Capture the cell that displays the provided text and extract its (x, y) central coordinate. 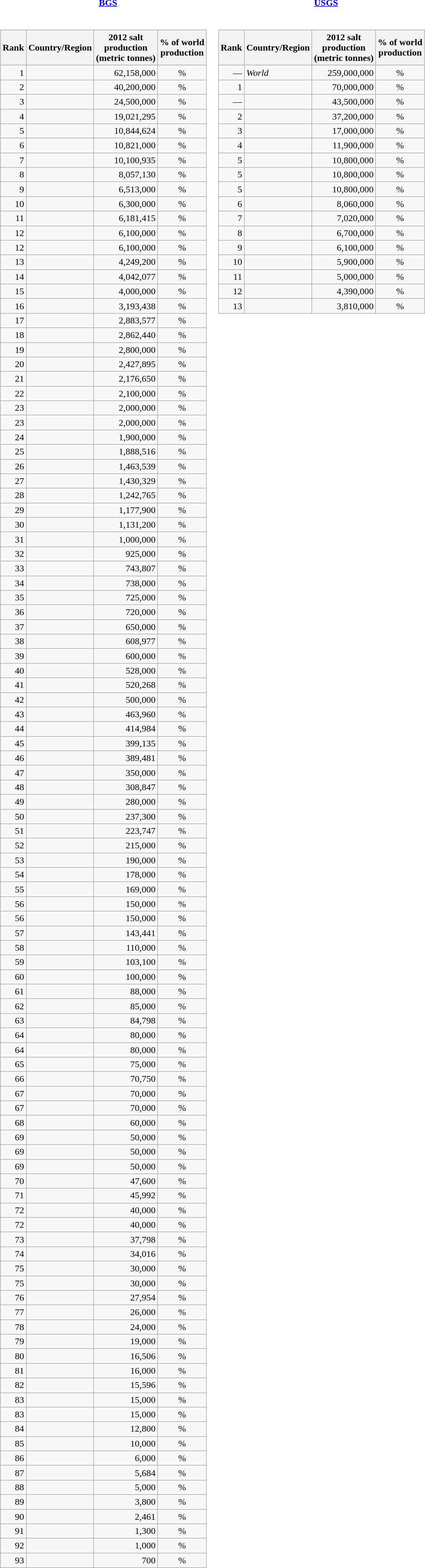
5,900,000 (344, 262)
11,900,000 (344, 146)
15 (13, 291)
43,500,000 (344, 102)
37 (13, 627)
31 (13, 539)
90 (13, 1516)
80 (13, 1356)
12,800 (126, 1429)
39 (13, 656)
60,000 (126, 1123)
58 (13, 948)
215,000 (126, 846)
7,020,000 (344, 218)
54 (13, 875)
2,883,577 (126, 320)
1,430,329 (126, 481)
237,300 (126, 817)
51 (13, 831)
190,000 (126, 860)
10,100,935 (126, 160)
1,242,765 (126, 495)
1,463,539 (126, 466)
10,000 (126, 1443)
29 (13, 510)
4,000,000 (126, 291)
66 (13, 1079)
19,000 (126, 1342)
34 (13, 583)
6,000 (126, 1458)
19,021,295 (126, 116)
78 (13, 1327)
280,000 (126, 802)
4,249,200 (126, 262)
91 (13, 1531)
89 (13, 1502)
82 (13, 1385)
63 (13, 1020)
16,000 (126, 1371)
4,390,000 (344, 291)
24,000 (126, 1327)
24,500,000 (126, 102)
500,000 (126, 700)
2,461 (126, 1516)
20 (13, 364)
45,992 (126, 1196)
33 (13, 568)
50 (13, 817)
37,200,000 (344, 116)
35 (13, 598)
399,135 (126, 743)
79 (13, 1342)
19 (13, 350)
223,747 (126, 831)
414,984 (126, 729)
40 (13, 671)
88,000 (126, 991)
650,000 (126, 627)
86 (13, 1458)
2,176,650 (126, 379)
70,000,000 (344, 87)
2,800,000 (126, 350)
17,000,000 (344, 131)
32 (13, 554)
18 (13, 335)
76 (13, 1298)
1,131,200 (126, 525)
62,158,000 (126, 72)
26 (13, 466)
75,000 (126, 1064)
608,977 (126, 641)
700 (126, 1560)
6,513,000 (126, 189)
87 (13, 1473)
463,960 (126, 714)
73 (13, 1239)
16 (13, 306)
15,596 (126, 1385)
62 (13, 1006)
60 (13, 977)
10,844,624 (126, 131)
43 (13, 714)
74 (13, 1254)
85 (13, 1443)
27,954 (126, 1298)
1,900,000 (126, 437)
92 (13, 1546)
8,057,130 (126, 175)
World (278, 72)
57 (13, 933)
30 (13, 525)
24 (13, 437)
40,200,000 (126, 87)
1,000 (126, 1546)
1,000,000 (126, 539)
37,798 (126, 1239)
5,000 (126, 1487)
26,000 (126, 1312)
81 (13, 1371)
4,042,077 (126, 277)
3,810,000 (344, 306)
5,684 (126, 1473)
389,481 (126, 758)
925,000 (126, 554)
528,000 (126, 671)
52 (13, 846)
45 (13, 743)
93 (13, 1560)
350,000 (126, 773)
2,100,000 (126, 394)
84,798 (126, 1020)
61 (13, 991)
14 (13, 277)
27 (13, 481)
600,000 (126, 656)
3,193,438 (126, 306)
28 (13, 495)
743,807 (126, 568)
169,000 (126, 889)
48 (13, 787)
22 (13, 394)
71 (13, 1196)
70 (13, 1181)
738,000 (126, 583)
44 (13, 729)
6,181,415 (126, 218)
49 (13, 802)
308,847 (126, 787)
720,000 (126, 612)
143,441 (126, 933)
1,177,900 (126, 510)
65 (13, 1064)
100,000 (126, 977)
2,427,895 (126, 364)
17 (13, 320)
8,060,000 (344, 204)
42 (13, 700)
41 (13, 685)
84 (13, 1429)
10,821,000 (126, 146)
47 (13, 773)
55 (13, 889)
6,700,000 (344, 233)
3,800 (126, 1502)
25 (13, 452)
16,506 (126, 1356)
5,000,000 (344, 277)
70,750 (126, 1079)
38 (13, 641)
259,000,000 (344, 72)
110,000 (126, 948)
68 (13, 1123)
1,300 (126, 1531)
85,000 (126, 1006)
59 (13, 962)
520,268 (126, 685)
36 (13, 612)
53 (13, 860)
725,000 (126, 598)
47,600 (126, 1181)
103,100 (126, 962)
2,862,440 (126, 335)
6,300,000 (126, 204)
178,000 (126, 875)
34,016 (126, 1254)
21 (13, 379)
77 (13, 1312)
1,888,516 (126, 452)
46 (13, 758)
88 (13, 1487)
